Return the (x, y) coordinate for the center point of the cell that contains the specified text.  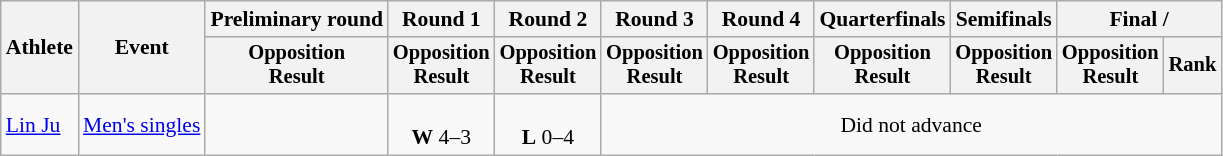
Athlete (40, 48)
Men's singles (142, 124)
Lin Ju (40, 124)
Semifinals (1004, 19)
Quarterfinals (882, 19)
Preliminary round (296, 19)
Round 3 (654, 19)
Round 4 (762, 19)
Final / (1139, 19)
W 4–3 (442, 124)
Did not advance (911, 124)
L 0–4 (548, 124)
Round 1 (442, 19)
Rank (1193, 66)
Event (142, 48)
Round 2 (548, 19)
